Extract the [x, y] coordinate from the center of the cell holding the provided text.  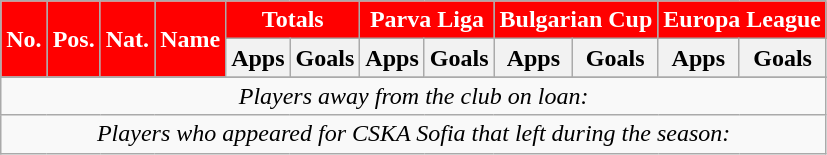
Parva Liga [427, 20]
Totals [293, 20]
Bulgarian Cup [576, 20]
Name [190, 39]
Players who appeared for CSKA Sofia that left during the season: [414, 134]
No. [24, 39]
Europa League [742, 20]
Pos. [74, 39]
Nat. [127, 39]
Players away from the club on loan: [414, 96]
